Determine the [X, Y] coordinate at the center of the cell enclosing the given text.  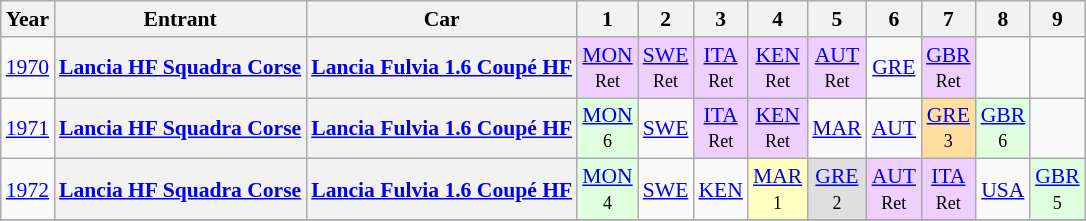
GRE3 [948, 128]
1972 [28, 190]
GBRRet [948, 68]
GRE2 [836, 190]
9 [1058, 19]
MON4 [608, 190]
MONRet [608, 68]
5 [836, 19]
GBR6 [1004, 128]
USA [1004, 190]
SWERet [666, 68]
KEN [720, 190]
Entrant [180, 19]
1971 [28, 128]
AUT [894, 128]
GBR5 [1058, 190]
1970 [28, 68]
4 [778, 19]
1 [608, 19]
MON6 [608, 128]
MAR [836, 128]
GRE [894, 68]
3 [720, 19]
6 [894, 19]
8 [1004, 19]
Year [28, 19]
2 [666, 19]
7 [948, 19]
Car [442, 19]
MAR1 [778, 190]
